Extract the [X, Y] coordinate from the center of the cell holding the provided text.  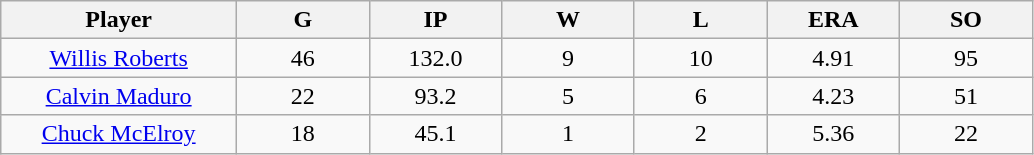
93.2 [436, 96]
IP [436, 20]
1 [568, 134]
5 [568, 96]
18 [304, 134]
5.36 [834, 134]
ERA [834, 20]
W [568, 20]
46 [304, 58]
45.1 [436, 134]
G [304, 20]
51 [966, 96]
L [700, 20]
95 [966, 58]
Chuck McElroy [119, 134]
Willis Roberts [119, 58]
9 [568, 58]
132.0 [436, 58]
Calvin Maduro [119, 96]
Player [119, 20]
4.91 [834, 58]
6 [700, 96]
SO [966, 20]
10 [700, 58]
2 [700, 134]
4.23 [834, 96]
